For the text-containing cell, return its midpoint in [x, y] coordinate format. 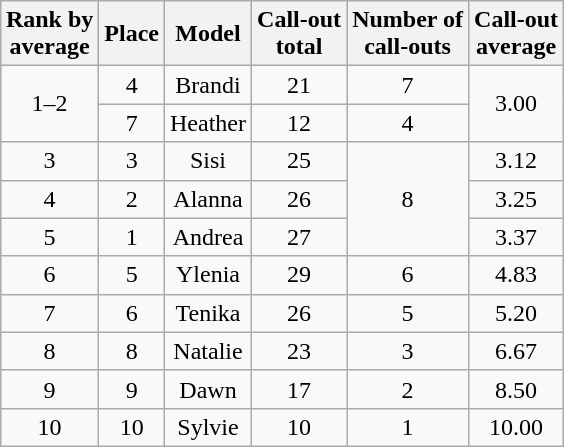
3.00 [516, 104]
Heather [208, 123]
Place [132, 34]
Call-outaverage [516, 34]
Dawn [208, 389]
Sylvie [208, 427]
23 [300, 351]
Alanna [208, 199]
Ylenia [208, 275]
Call-outtotal [300, 34]
6.67 [516, 351]
8.50 [516, 389]
Number ofcall-outs [408, 34]
29 [300, 275]
3.12 [516, 161]
17 [300, 389]
3.25 [516, 199]
Brandi [208, 85]
3.37 [516, 237]
10.00 [516, 427]
12 [300, 123]
4.83 [516, 275]
25 [300, 161]
Tenika [208, 313]
1–2 [49, 104]
Natalie [208, 351]
27 [300, 237]
Rank byaverage [49, 34]
Model [208, 34]
5.20 [516, 313]
Andrea [208, 237]
Sisi [208, 161]
21 [300, 85]
